Return the [X, Y] coordinate for the center point of the cell that contains the specified text.  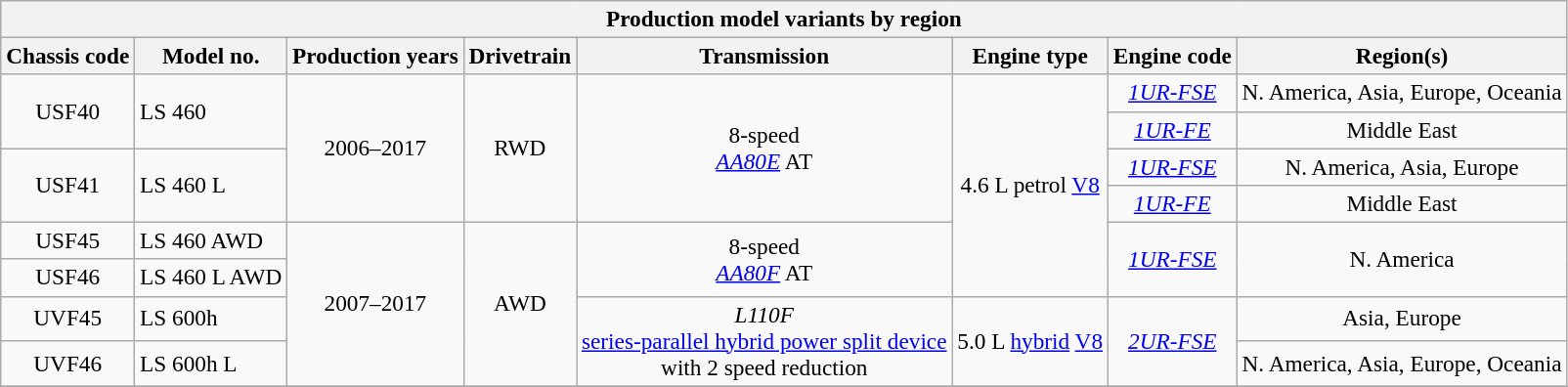
L110Fseries-parallel hybrid power split devicewith 2 speed reduction [764, 341]
Production years [375, 56]
AWD [520, 303]
LS 460 [211, 111]
2006–2017 [375, 149]
8-speed AA80F AT [764, 259]
Region(s) [1402, 56]
Engine code [1172, 56]
USF40 [68, 111]
N. America, Asia, Europe [1402, 166]
Model no. [211, 56]
LS 600h [211, 319]
Engine type [1030, 56]
Transmission [764, 56]
2UR-FSE [1172, 341]
4.6 L petrol V8 [1030, 186]
LS 460 L AWD [211, 278]
UVF45 [68, 319]
Drivetrain [520, 56]
USF46 [68, 278]
Asia, Europe [1402, 319]
8-speed AA80E AT [764, 149]
LS 600h L [211, 363]
LS 460 AWD [211, 240]
Chassis code [68, 56]
USF41 [68, 185]
N. America [1402, 259]
2007–2017 [375, 303]
Production model variants by region [784, 19]
USF45 [68, 240]
RWD [520, 149]
LS 460 L [211, 185]
5.0 L hybrid V8 [1030, 341]
UVF46 [68, 363]
